Provide the (X, Y) coordinate of the cell's center where the given text is located.  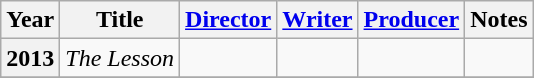
Writer (318, 20)
2013 (30, 58)
Director (228, 20)
Year (30, 20)
The Lesson (120, 58)
Notes (499, 20)
Title (120, 20)
Producer (412, 20)
